Determine the [X, Y] coordinate at the center of the cell enclosing the given text.  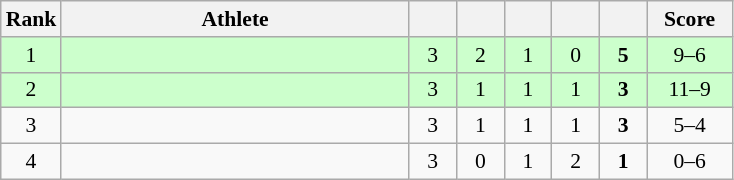
5–4 [690, 126]
Athlete [235, 19]
11–9 [690, 90]
4 [32, 162]
0–6 [690, 162]
Score [690, 19]
Rank [32, 19]
9–6 [690, 55]
5 [623, 55]
